Determine the [x, y] coordinate at the center of the cell enclosing the given text.  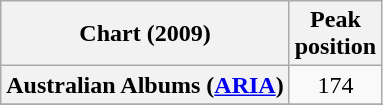
174 [335, 85]
Chart (2009) [145, 34]
Peakposition [335, 34]
Australian Albums (ARIA) [145, 85]
